From the cell containing the given text, extract its center point as (x, y) coordinate. 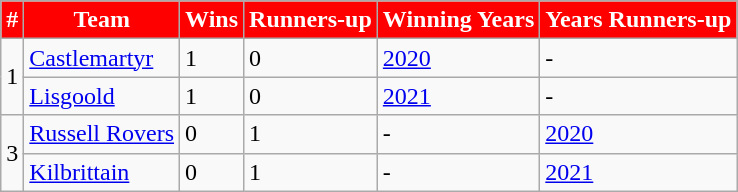
Runners-up (311, 20)
Years Runners-up (638, 20)
Lisgoold (102, 96)
Kilbrittain (102, 172)
Wins (212, 20)
Russell Rovers (102, 134)
Castlemartyr (102, 58)
# (12, 20)
3 (12, 153)
Winning Years (458, 20)
Team (102, 20)
